Output the [X, Y] coordinate of the center of the cell containing the given text.  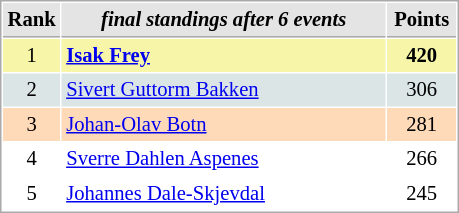
Johannes Dale-Skjevdal [224, 194]
Sivert Guttorm Bakken [224, 90]
266 [422, 158]
Rank [32, 20]
Sverre Dahlen Aspenes [224, 158]
306 [422, 90]
3 [32, 124]
245 [422, 194]
420 [422, 56]
281 [422, 124]
2 [32, 90]
final standings after 6 events [224, 20]
5 [32, 194]
Isak Frey [224, 56]
Johan-Olav Botn [224, 124]
4 [32, 158]
1 [32, 56]
Points [422, 20]
